Provide the (x, y) coordinate of the cell's center where the given text is located.  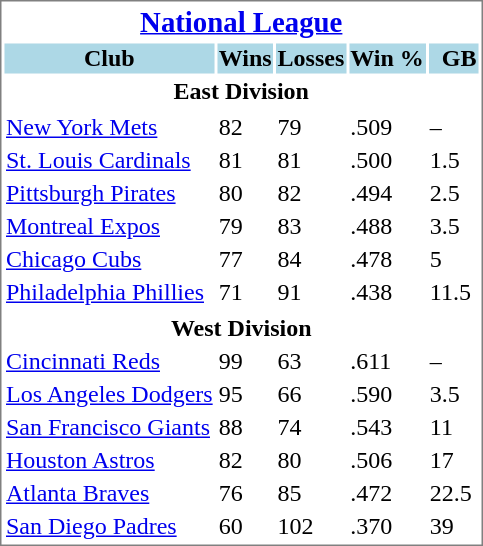
11 (453, 427)
.370 (388, 527)
New York Mets (109, 127)
Wins (245, 59)
1.5 (453, 161)
84 (311, 259)
.590 (388, 395)
National League (241, 22)
60 (245, 527)
99 (245, 361)
Cincinnati Reds (109, 361)
39 (453, 527)
.543 (388, 427)
.472 (388, 493)
95 (245, 395)
Philadelphia Phillies (109, 293)
San Diego Padres (109, 527)
Montreal Expos (109, 227)
Chicago Cubs (109, 259)
77 (245, 259)
Losses (311, 59)
.494 (388, 193)
.611 (388, 361)
102 (311, 527)
76 (245, 493)
GB (453, 59)
West Division (241, 329)
66 (311, 395)
74 (311, 427)
.488 (388, 227)
88 (245, 427)
71 (245, 293)
63 (311, 361)
Club (109, 59)
83 (311, 227)
2.5 (453, 193)
San Francisco Giants (109, 427)
5 (453, 259)
85 (311, 493)
.438 (388, 293)
11.5 (453, 293)
17 (453, 461)
Pittsburgh Pirates (109, 193)
Los Angeles Dodgers (109, 395)
.478 (388, 259)
.509 (388, 127)
Houston Astros (109, 461)
.500 (388, 161)
Atlanta Braves (109, 493)
Win % (388, 59)
East Division (241, 91)
.506 (388, 461)
91 (311, 293)
St. Louis Cardinals (109, 161)
22.5 (453, 493)
